Find where the given text appears and provide that cell's center as [X, Y] coordinate. 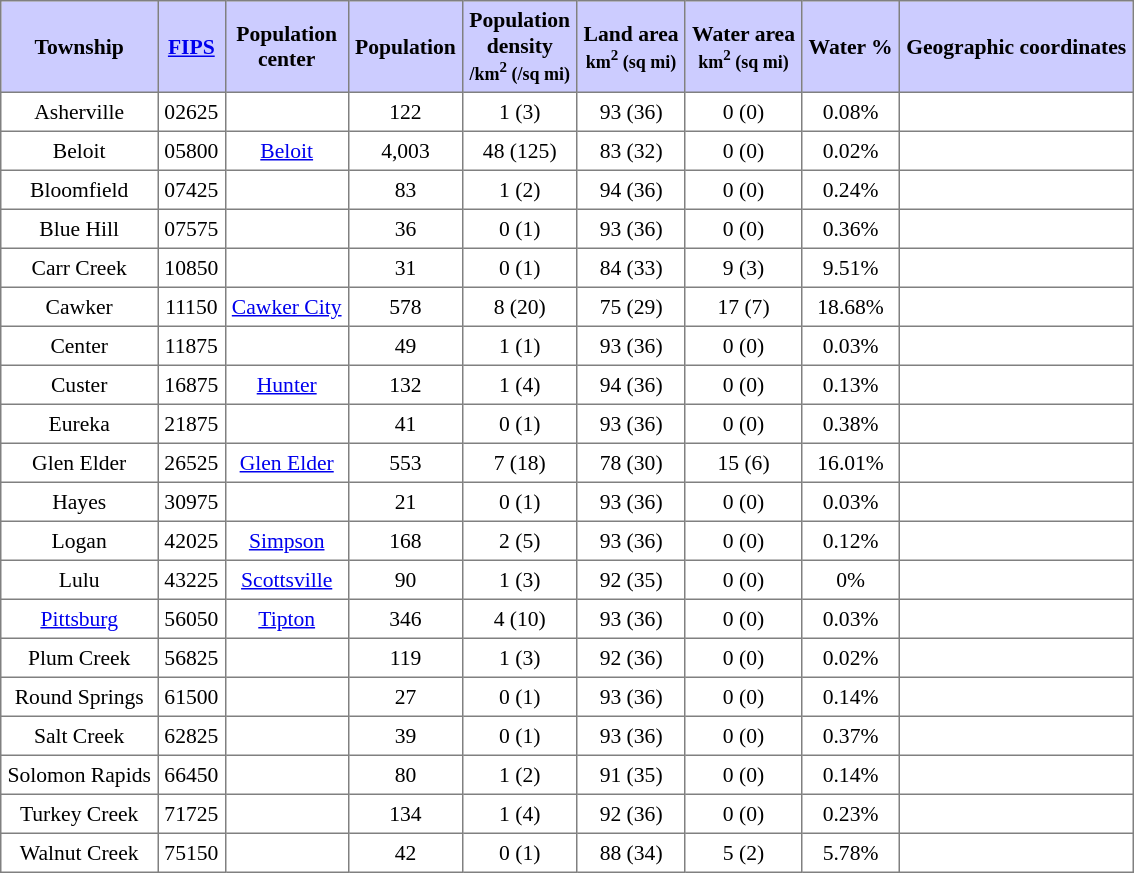
132 [405, 384]
10850 [192, 268]
0.23% [851, 814]
91 (35) [631, 774]
346 [405, 618]
119 [405, 658]
0% [851, 580]
75 (29) [631, 306]
Land areakm2 (sq mi) [631, 47]
Turkey Creek [80, 814]
05800 [192, 150]
2 (5) [520, 540]
78 (30) [631, 462]
92 (35) [631, 580]
Solomon Rapids [80, 774]
0.36% [851, 228]
16875 [192, 384]
Hayes [80, 502]
11150 [192, 306]
Asherville [80, 112]
168 [405, 540]
Cawker [80, 306]
Hunter [286, 384]
71725 [192, 814]
5.78% [851, 852]
Round Springs [80, 696]
7 (18) [520, 462]
21 [405, 502]
8 (20) [520, 306]
Custer [80, 384]
Logan [80, 540]
Pittsburg [80, 618]
0.24% [851, 190]
83 (32) [631, 150]
07575 [192, 228]
15 (6) [743, 462]
56825 [192, 658]
Carr Creek [80, 268]
83 [405, 190]
FIPS [192, 47]
Lulu [80, 580]
07425 [192, 190]
0.12% [851, 540]
Plum Creek [80, 658]
0.13% [851, 384]
Geographic coordinates [1016, 47]
62825 [192, 736]
80 [405, 774]
Cawker City [286, 306]
Populationdensity/km2 (/sq mi) [520, 47]
0.37% [851, 736]
Water areakm2 (sq mi) [743, 47]
Walnut Creek [80, 852]
0.08% [851, 112]
Blue Hill [80, 228]
Simpson [286, 540]
578 [405, 306]
Tipton [286, 618]
41 [405, 424]
9.51% [851, 268]
88 (34) [631, 852]
Scottsville [286, 580]
21875 [192, 424]
75150 [192, 852]
5 (2) [743, 852]
Populationcenter [286, 47]
39 [405, 736]
18.68% [851, 306]
9 (3) [743, 268]
Water % [851, 47]
Salt Creek [80, 736]
90 [405, 580]
16.01% [851, 462]
Population [405, 47]
48 (125) [520, 150]
4,003 [405, 150]
11875 [192, 346]
Eureka [80, 424]
02625 [192, 112]
42 [405, 852]
0.38% [851, 424]
134 [405, 814]
43225 [192, 580]
26525 [192, 462]
Bloomfield [80, 190]
27 [405, 696]
31 [405, 268]
1 (1) [520, 346]
36 [405, 228]
61500 [192, 696]
56050 [192, 618]
17 (7) [743, 306]
Center [80, 346]
4 (10) [520, 618]
Township [80, 47]
84 (33) [631, 268]
42025 [192, 540]
66450 [192, 774]
122 [405, 112]
30975 [192, 502]
553 [405, 462]
49 [405, 346]
